Identify which cell holds the provided text, then report its (x, y) central coordinate. 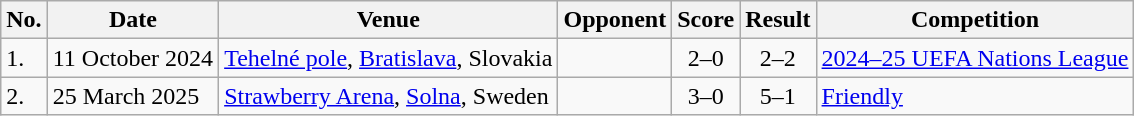
25 March 2025 (132, 96)
2. (24, 96)
Result (778, 20)
Opponent (615, 20)
2024–25 UEFA Nations League (975, 58)
2–2 (778, 58)
3–0 (706, 96)
1. (24, 58)
Venue (388, 20)
Friendly (975, 96)
2–0 (706, 58)
Date (132, 20)
Tehelné pole, Bratislava, Slovakia (388, 58)
Competition (975, 20)
No. (24, 20)
Strawberry Arena, Solna, Sweden (388, 96)
5–1 (778, 96)
Score (706, 20)
11 October 2024 (132, 58)
